Capture the cell that displays the provided text and extract its [X, Y] central coordinate. 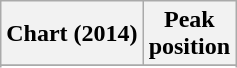
Chart (2014) [72, 34]
Peakposition [189, 34]
